Determine the [X, Y] coordinate at the center of the cell enclosing the given text.  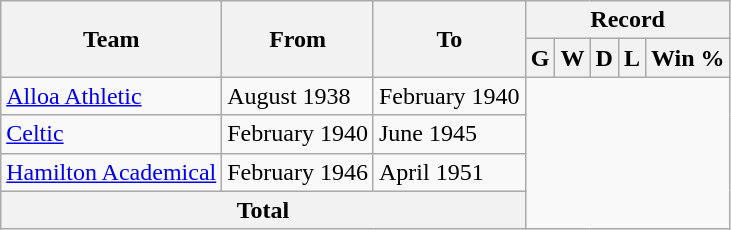
Record [628, 20]
W [572, 58]
To [449, 39]
June 1945 [449, 134]
Team [112, 39]
Total [263, 210]
D [604, 58]
L [632, 58]
G [540, 58]
Alloa Athletic [112, 96]
February 1946 [298, 172]
August 1938 [298, 96]
Hamilton Academical [112, 172]
April 1951 [449, 172]
Celtic [112, 134]
Win % [688, 58]
From [298, 39]
